Find where the given text appears and provide that cell's center as [X, Y] coordinate. 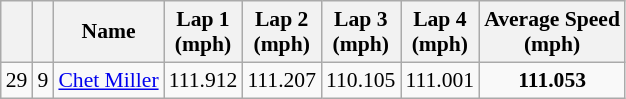
111.207 [282, 80]
111.053 [552, 80]
110.105 [361, 80]
Lap 2(mph) [282, 32]
111.001 [440, 80]
Chet Miller [108, 80]
Lap 1(mph) [204, 32]
Average Speed(mph) [552, 32]
9 [42, 80]
Name [108, 32]
111.912 [204, 80]
Lap 4(mph) [440, 32]
29 [17, 80]
Lap 3(mph) [361, 32]
